Detect which cell encompasses the target text, then output its [x, y] center coordinate. 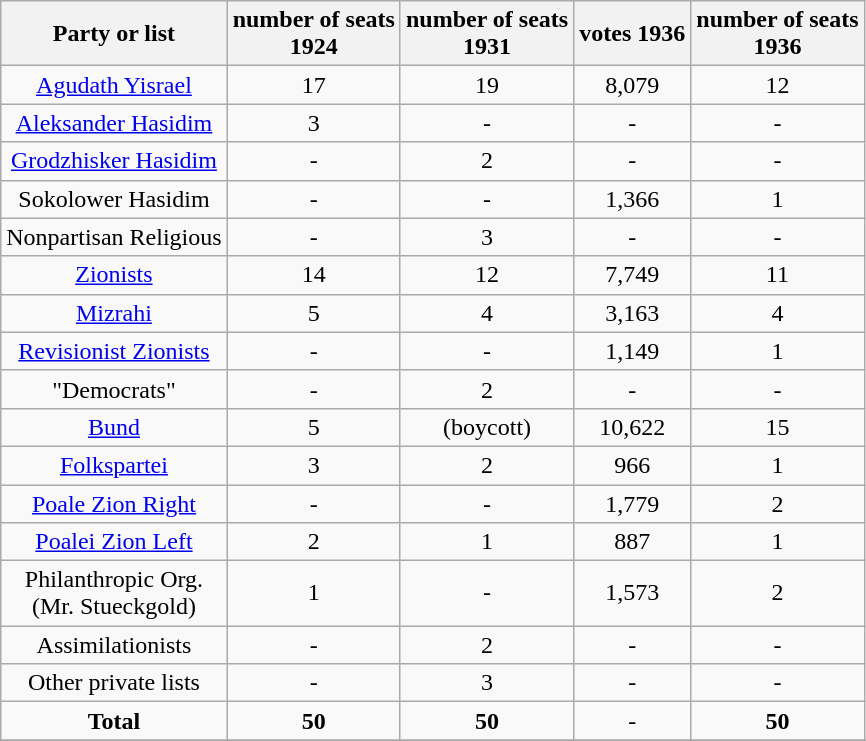
Sokolower Hasidim [114, 199]
966 [632, 465]
14 [314, 275]
Assimilationists [114, 645]
Total [114, 721]
Philanthropic Org.(Mr. Stueckgold) [114, 594]
15 [778, 427]
Revisionist Zionists [114, 351]
Grodzhisker Hasidim [114, 161]
Folkspartei [114, 465]
number of seats1936 [778, 34]
votes 1936 [632, 34]
8,079 [632, 85]
19 [486, 85]
Party or list [114, 34]
1,149 [632, 351]
10,622 [632, 427]
11 [778, 275]
Nonpartisan Religious [114, 237]
"Democrats" [114, 389]
(boycott) [486, 427]
Aleksander Hasidim [114, 123]
number of seats1924 [314, 34]
887 [632, 542]
1,573 [632, 594]
Mizrahi [114, 313]
1,779 [632, 503]
3,163 [632, 313]
number of seats1931 [486, 34]
Bund [114, 427]
Other private lists [114, 683]
17 [314, 85]
1,366 [632, 199]
Poalei Zion Left [114, 542]
Poale Zion Right [114, 503]
7,749 [632, 275]
Zionists [114, 275]
Agudath Yisrael [114, 85]
